Pinpoint the cell where the given text exists, returning its (x, y) midpoint coordinate. 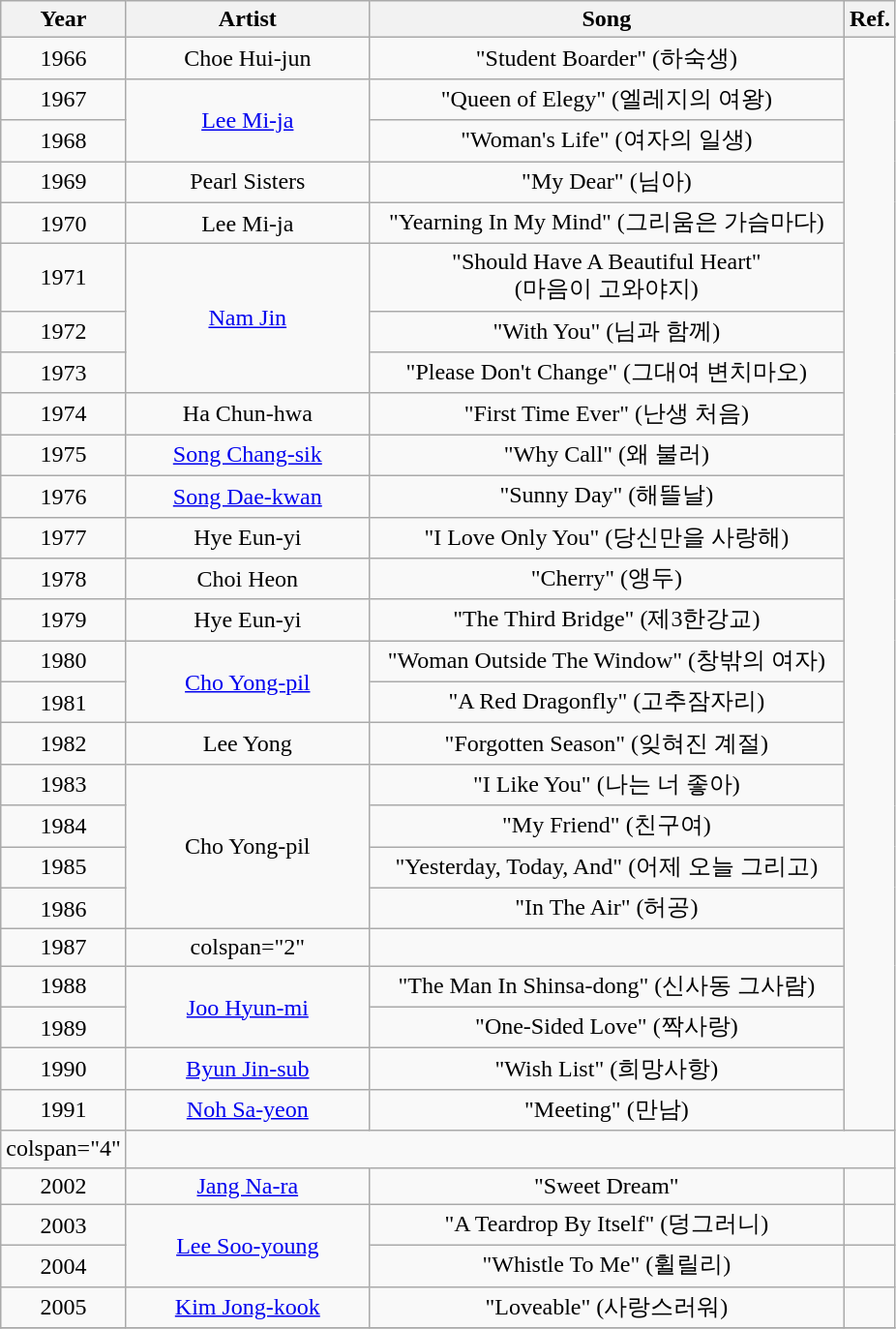
Noh Sa-yeon (248, 1109)
Artist (248, 19)
1968 (64, 141)
1988 (64, 987)
Ref. (869, 19)
"Forgotten Season" (잊혀진 계절) (606, 743)
"First Time Ever" (난생 처음) (606, 414)
"Why Call" (왜 불러) (606, 455)
"A Red Dragonfly" (고추잠자리) (606, 703)
Ha Chun-hwa (248, 414)
"Sweet Dream" (606, 1186)
1975 (64, 455)
1979 (64, 619)
1978 (64, 579)
1972 (64, 331)
2004 (64, 1266)
1973 (64, 374)
1987 (64, 948)
1990 (64, 1069)
Jang Na-ra (248, 1186)
colspan="2" (248, 948)
Choi Heon (248, 579)
2003 (64, 1225)
"Should Have A Beautiful Heart"(마음이 고와야지) (606, 278)
"Please Don't Change" (그대여 변치마오) (606, 374)
2005 (64, 1307)
1981 (64, 703)
"Student Boarder" (하숙생) (606, 58)
"Queen of Elegy" (엘레지의 여왕) (606, 99)
1974 (64, 414)
Song Dae-kwan (248, 496)
1984 (64, 827)
Nam Jin (248, 319)
"Loveable" (사랑스러워) (606, 1307)
"Woman Outside The Window" (창밖의 여자) (606, 662)
colspan="4" (64, 1149)
"My Dear" (님아) (606, 182)
"In The Air" (허공) (606, 908)
1980 (64, 662)
"I Like You" (나는 너 좋아) (606, 784)
1986 (64, 908)
"The Man In Shinsa-dong" (신사동 그사람) (606, 987)
"With You" (님과 함께) (606, 331)
1966 (64, 58)
"The Third Bridge" (제3한강교) (606, 619)
1969 (64, 182)
1971 (64, 278)
"Meeting" (만남) (606, 1109)
Pearl Sisters (248, 182)
"Wish List" (희망사항) (606, 1069)
1989 (64, 1028)
Kim Jong-kook (248, 1307)
"A Teardrop By Itself" (덩그러니) (606, 1225)
Choe Hui-jun (248, 58)
"Woman's Life" (여자의 일생) (606, 141)
1982 (64, 743)
"Yearning In My Mind" (그리움은 가슴마다) (606, 223)
1967 (64, 99)
"Sunny Day" (해뜰날) (606, 496)
1991 (64, 1109)
1977 (64, 538)
Song (606, 19)
Lee Soo-young (248, 1245)
Byun Jin-sub (248, 1069)
Lee Yong (248, 743)
"I Love Only You" (당신만을 사랑해) (606, 538)
2002 (64, 1186)
Song Chang-sik (248, 455)
Joo Hyun-mi (248, 1007)
1976 (64, 496)
1970 (64, 223)
"One-Sided Love" (짝사랑) (606, 1028)
"Cherry" (앵두) (606, 579)
1983 (64, 784)
"Whistle To Me" (휠릴리) (606, 1266)
"My Friend" (친구여) (606, 827)
"Yesterday, Today, And" (어제 오늘 그리고) (606, 867)
Year (64, 19)
1985 (64, 867)
